From the cell containing the given text, extract its center point as (X, Y) coordinate. 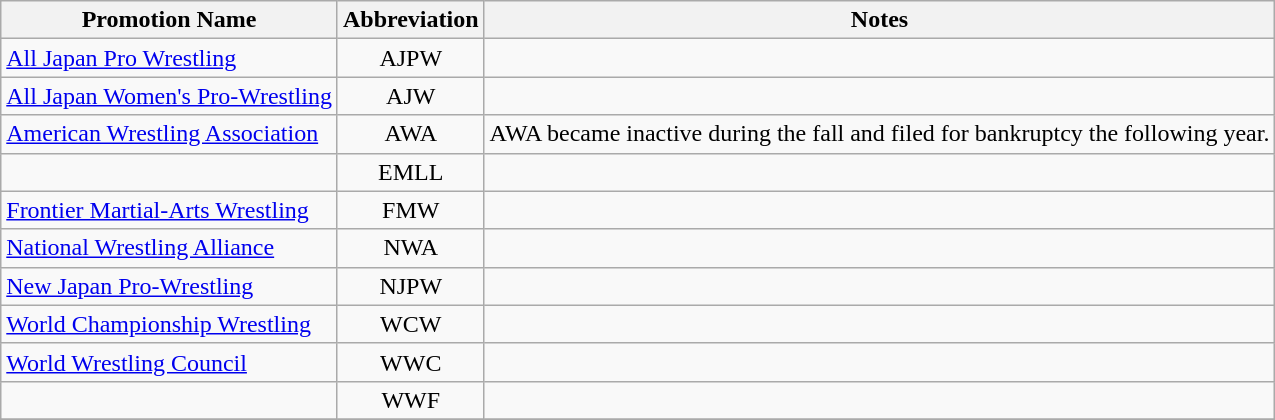
Frontier Martial-Arts Wrestling (170, 210)
AWA became inactive during the fall and filed for bankruptcy the following year. (880, 134)
EMLL (410, 172)
AJPW (410, 58)
NJPW (410, 286)
All Japan Pro Wrestling (170, 58)
World Wrestling Council (170, 362)
WCW (410, 324)
AWA (410, 134)
Abbreviation (410, 20)
WWC (410, 362)
American Wrestling Association (170, 134)
New Japan Pro-Wrestling (170, 286)
WWF (410, 400)
FMW (410, 210)
NWA (410, 248)
National Wrestling Alliance (170, 248)
World Championship Wrestling (170, 324)
Promotion Name (170, 20)
All Japan Women's Pro-Wrestling (170, 96)
Notes (880, 20)
AJW (410, 96)
